Output the (X, Y) coordinate of the center of the cell containing the given text.  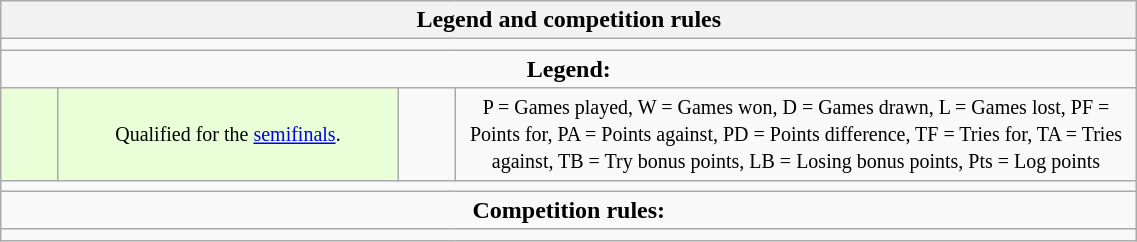
Legend: (569, 69)
Legend and competition rules (569, 20)
Competition rules: (569, 210)
Qualified for the semifinals. (228, 134)
